Identify which cell holds the provided text, then report its (x, y) central coordinate. 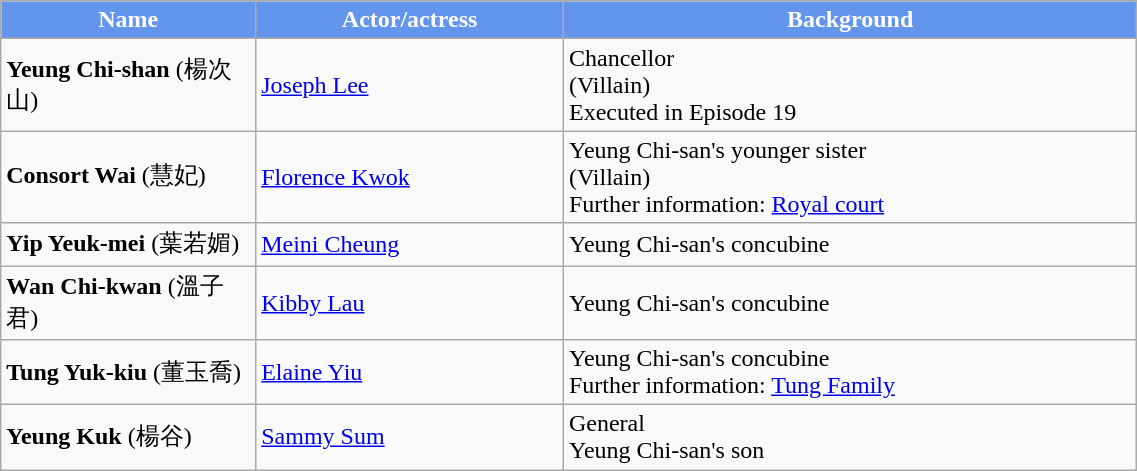
Name (128, 20)
GeneralYeung Chi-san's son (850, 438)
Yeung Chi-san's concubineFurther information: Tung Family (850, 372)
Sammy Sum (410, 438)
Elaine Yiu (410, 372)
Florence Kwok (410, 177)
Actor/actress (410, 20)
Yeung Chi-shan (楊次山) (128, 85)
Chancellor(Villain)Executed in Episode 19 (850, 85)
Yip Yeuk-mei (葉若媚) (128, 244)
Tung Yuk-kiu (董玉喬) (128, 372)
Joseph Lee (410, 85)
Yeung Chi-san's younger sister(Villain)Further information: Royal court (850, 177)
Consort Wai (慧妃) (128, 177)
Kibby Lau (410, 303)
Background (850, 20)
Wan Chi-kwan (溫子君) (128, 303)
Meini Cheung (410, 244)
Yeung Kuk (楊谷) (128, 438)
